For the text-containing cell, return its midpoint in [X, Y] coordinate format. 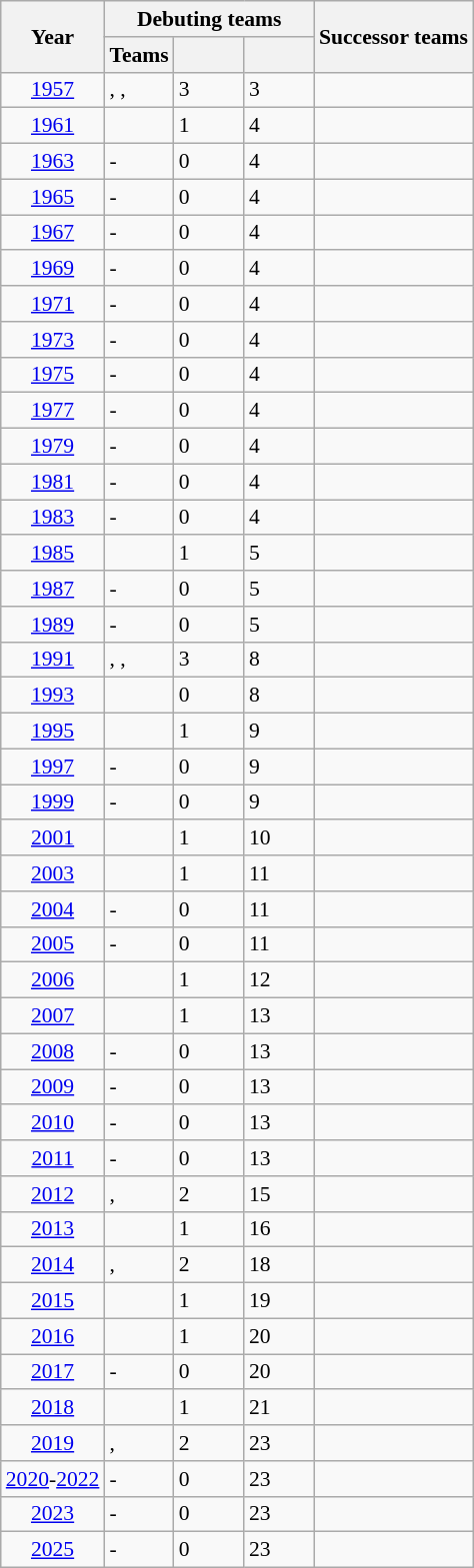
Teams [138, 55]
1983 [53, 518]
2004 [53, 909]
2003 [53, 873]
1969 [53, 269]
15 [279, 1194]
2006 [53, 980]
1993 [53, 696]
19 [279, 1301]
Year [53, 36]
1977 [53, 411]
21 [279, 1408]
1997 [53, 767]
Successor teams [394, 36]
Debuting teams [209, 19]
1961 [53, 126]
1989 [53, 625]
1971 [53, 304]
2018 [53, 1408]
10 [279, 838]
12 [279, 980]
2007 [53, 1016]
2019 [53, 1443]
2015 [53, 1301]
1985 [53, 554]
1995 [53, 732]
1979 [53, 447]
2014 [53, 1265]
1975 [53, 375]
2013 [53, 1229]
2001 [53, 838]
1991 [53, 660]
2012 [53, 1194]
2011 [53, 1158]
16 [279, 1229]
1963 [53, 162]
2016 [53, 1336]
1981 [53, 482]
1965 [53, 197]
2010 [53, 1123]
2017 [53, 1372]
2025 [53, 1550]
1957 [53, 90]
2020-2022 [53, 1479]
1973 [53, 340]
2005 [53, 944]
18 [279, 1265]
2023 [53, 1514]
1967 [53, 233]
2008 [53, 1051]
1987 [53, 589]
2009 [53, 1087]
1999 [53, 802]
